Provide the (x, y) coordinate of the cell's center where the given text is located.  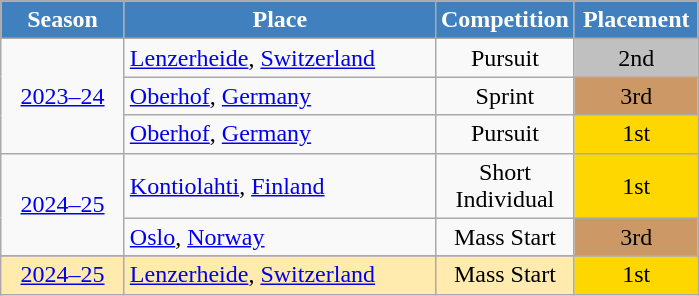
2023–24 (63, 96)
Oslo, Norway (280, 237)
Kontiolahti, Finland (280, 186)
Competition (504, 20)
Placement (636, 20)
Sprint (504, 96)
Season (63, 20)
Short Individual (504, 186)
Place (280, 20)
2nd (636, 58)
